Locate the cell with the specified text and output its (x, y) center coordinate. 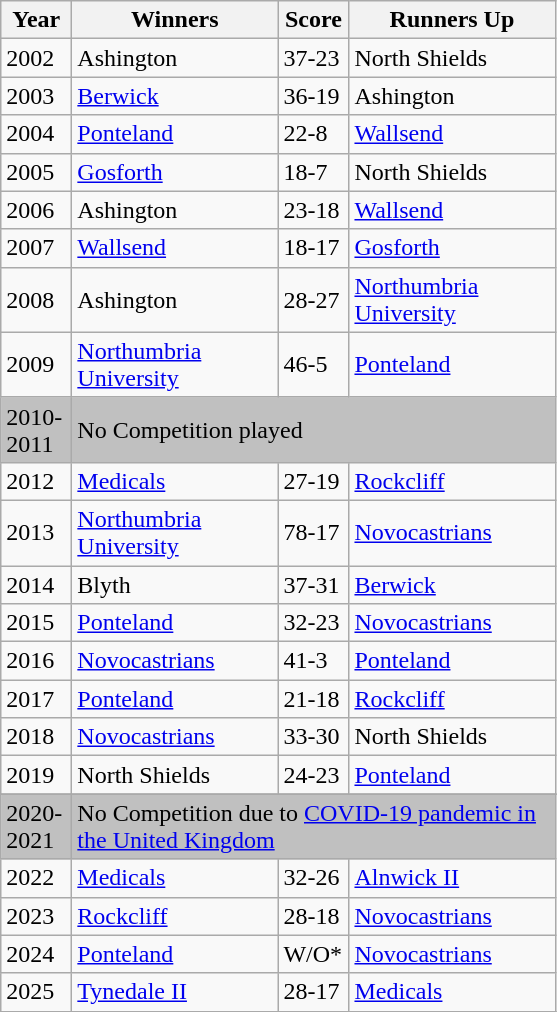
18-7 (314, 172)
2007 (36, 248)
2016 (36, 661)
27-19 (314, 481)
Tynedale II (175, 992)
32-23 (314, 623)
2008 (36, 300)
Blyth (175, 585)
2006 (36, 210)
36-19 (314, 96)
2012 (36, 481)
2010-2011 (36, 430)
28-27 (314, 300)
No Competition due to COVID-19 pandemic in the United Kingdom (314, 826)
W/O* (314, 954)
Year (36, 20)
37-31 (314, 585)
18-17 (314, 248)
2020-2021 (36, 826)
2022 (36, 878)
2002 (36, 58)
23-18 (314, 210)
22-8 (314, 134)
28-18 (314, 916)
24-23 (314, 775)
2014 (36, 585)
2003 (36, 96)
2005 (36, 172)
2004 (36, 134)
41-3 (314, 661)
78-17 (314, 532)
33-30 (314, 737)
2018 (36, 737)
46-5 (314, 364)
No Competition played (314, 430)
2013 (36, 532)
32-26 (314, 878)
2015 (36, 623)
Alnwick II (452, 878)
2024 (36, 954)
2009 (36, 364)
2023 (36, 916)
2017 (36, 699)
Runners Up (452, 20)
37-23 (314, 58)
2019 (36, 775)
Winners (175, 20)
Score (314, 20)
28-17 (314, 992)
21-18 (314, 699)
2025 (36, 992)
